Find where the given text appears and provide that cell's center as (x, y) coordinate. 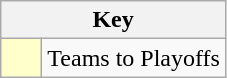
Key (114, 20)
Teams to Playoffs (134, 58)
